Extract the (X, Y) coordinate from the center of the cell holding the provided text.  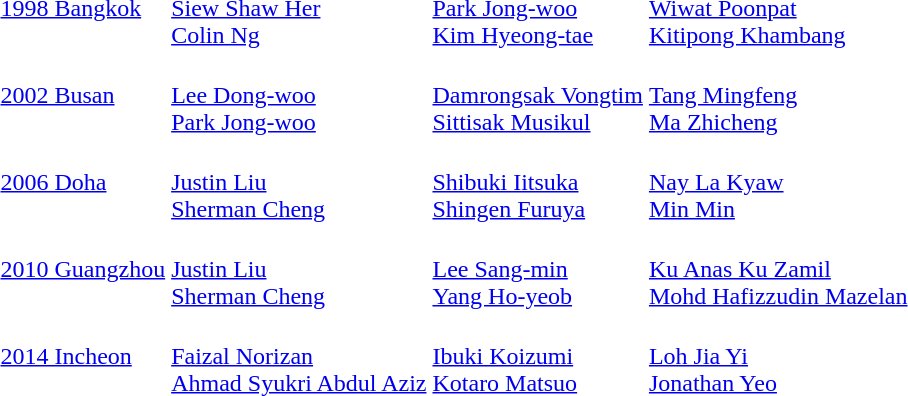
Shibuki IitsukaShingen Furuya (538, 182)
Lee Sang-minYang Ho-yeob (538, 269)
Damrongsak VongtimSittisak Musikul (538, 95)
Lee Dong-wooPark Jong-woo (299, 95)
